Pinpoint the cell where the given text exists, returning its (X, Y) midpoint coordinate. 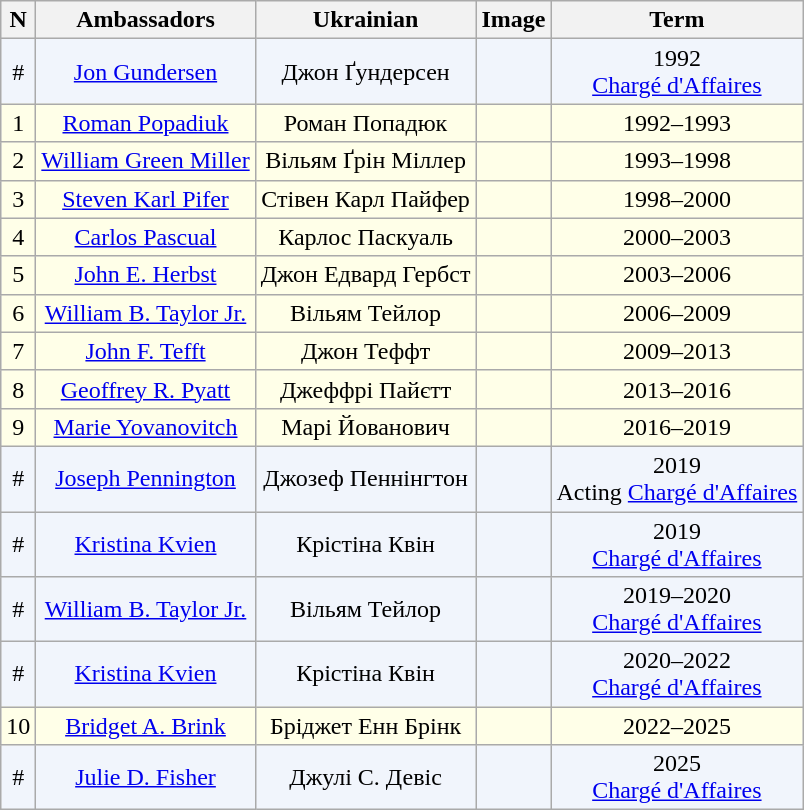
7 (18, 351)
2009–2013 (677, 351)
2013–2016 (677, 389)
10 (18, 726)
2025Chargé d'Affaires (677, 778)
8 (18, 389)
2019Acting Chargé d'Affaires (677, 478)
Steven Karl Pifer (146, 199)
Bridget A. Brink (146, 726)
Marie Yovanovitch (146, 427)
2016–2019 (677, 427)
6 (18, 313)
1993–1998 (677, 161)
2003–2006 (677, 275)
1992Chargé d'Affaires (677, 72)
3 (18, 199)
4 (18, 237)
Бріджет Енн Брінк (366, 726)
5 (18, 275)
2 (18, 161)
William Green Miller (146, 161)
Джеффрі Пайєтт (366, 389)
Вільям Ґрін Міллер (366, 161)
Term (677, 20)
Joseph Pennington (146, 478)
2022–2025 (677, 726)
1992–1993 (677, 123)
Стівен Карл Пайфер (366, 199)
2000–2003 (677, 237)
9 (18, 427)
Карлос Паскуаль (366, 237)
2019Chargé d'Affaires (677, 544)
Джулі С. Девіс (366, 778)
Roman Popadiuk (146, 123)
John F. Tefft (146, 351)
1 (18, 123)
Ambassadors (146, 20)
Джон Теффт (366, 351)
Image (514, 20)
Geoffrey R. Pyatt (146, 389)
2019–2020Chargé d'Affaires (677, 610)
Роман Попадюк (366, 123)
Марі Йованович (366, 427)
Джозеф Пеннінгтон (366, 478)
2006–2009 (677, 313)
Jon Gundersen (146, 72)
N (18, 20)
Джон Едвард Гербст (366, 275)
1998–2000 (677, 199)
Julie D. Fisher (146, 778)
Carlos Pascual (146, 237)
Джон Ґундерсен (366, 72)
2020–2022Chargé d'Affaires (677, 674)
John E. Herbst (146, 275)
Ukrainian (366, 20)
